Extract the [X, Y] coordinate from the center of the cell holding the provided text.  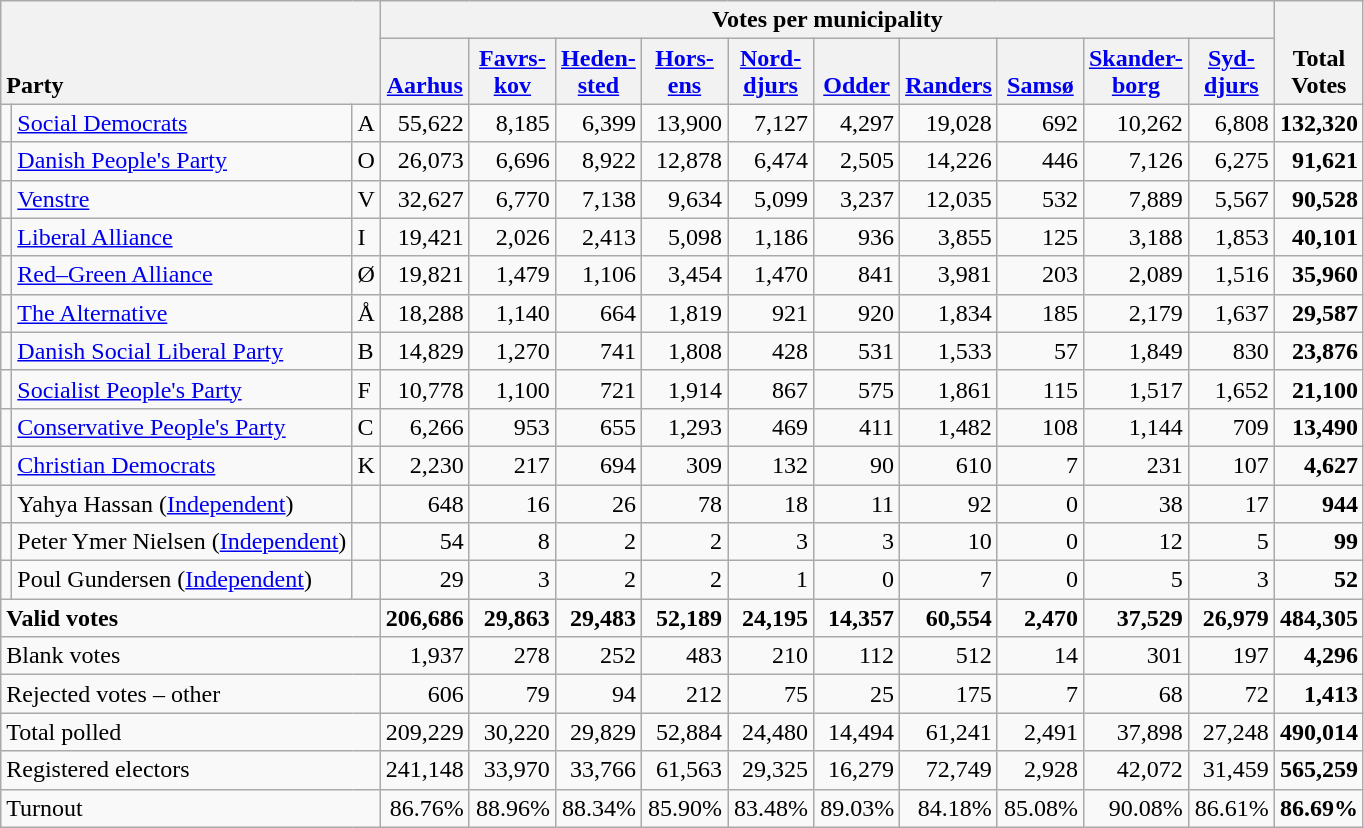
920 [857, 313]
52,884 [684, 732]
19,821 [424, 275]
O [366, 161]
85.08% [1040, 808]
Party [191, 52]
484,305 [1318, 618]
17 [1231, 503]
532 [1040, 199]
241,148 [424, 770]
Randers [949, 72]
29 [424, 580]
30,220 [512, 732]
79 [512, 694]
Odder [857, 72]
115 [1040, 389]
14,829 [424, 351]
Rejected votes – other [191, 694]
2,413 [598, 237]
83.48% [771, 808]
The Alternative [182, 313]
54 [424, 542]
741 [598, 351]
37,898 [1136, 732]
24,195 [771, 618]
14,226 [949, 161]
14,494 [857, 732]
89.03% [857, 808]
Danish People's Party [182, 161]
648 [424, 503]
94 [598, 694]
38 [1136, 503]
90,528 [1318, 199]
4,627 [1318, 465]
25 [857, 694]
11 [857, 503]
6,808 [1231, 123]
1,479 [512, 275]
841 [857, 275]
12,878 [684, 161]
1,937 [424, 656]
Total Votes [1318, 52]
Registered electors [191, 770]
10,262 [1136, 123]
Total polled [191, 732]
92 [949, 503]
40,101 [1318, 237]
Conservative People's Party [182, 427]
27,248 [1231, 732]
13,490 [1318, 427]
1,861 [949, 389]
830 [1231, 351]
610 [949, 465]
309 [684, 465]
278 [512, 656]
F [366, 389]
61,563 [684, 770]
19,421 [424, 237]
I [366, 237]
29,829 [598, 732]
936 [857, 237]
33,970 [512, 770]
23,876 [1318, 351]
29,325 [771, 770]
483 [684, 656]
Social Democrats [182, 123]
Venstre [182, 199]
1,849 [1136, 351]
75 [771, 694]
Christian Democrats [182, 465]
655 [598, 427]
Hors- ens [684, 72]
57 [1040, 351]
1,144 [1136, 427]
209,229 [424, 732]
469 [771, 427]
26,979 [1231, 618]
Aarhus [424, 72]
1,517 [1136, 389]
3,981 [949, 275]
Votes per municipality [827, 20]
C [366, 427]
692 [1040, 123]
32,627 [424, 199]
1,853 [1231, 237]
3,855 [949, 237]
6,770 [512, 199]
90.08% [1136, 808]
10,778 [424, 389]
1,470 [771, 275]
7,138 [598, 199]
411 [857, 427]
6,266 [424, 427]
61,241 [949, 732]
90 [857, 465]
125 [1040, 237]
14 [1040, 656]
6,696 [512, 161]
107 [1231, 465]
1,808 [684, 351]
Socialist People's Party [182, 389]
252 [598, 656]
A [366, 123]
Yahya Hassan (Independent) [182, 503]
132,320 [1318, 123]
1,914 [684, 389]
86.61% [1231, 808]
3,237 [857, 199]
944 [1318, 503]
575 [857, 389]
1,819 [684, 313]
132 [771, 465]
42,072 [1136, 770]
88.96% [512, 808]
1,186 [771, 237]
13,900 [684, 123]
185 [1040, 313]
112 [857, 656]
197 [1231, 656]
2,505 [857, 161]
921 [771, 313]
Samsø [1040, 72]
31,459 [1231, 770]
26 [598, 503]
72,749 [949, 770]
8 [512, 542]
1,270 [512, 351]
1,140 [512, 313]
2,230 [424, 465]
Red–Green Alliance [182, 275]
35,960 [1318, 275]
Poul Gundersen (Independent) [182, 580]
301 [1136, 656]
Favrs- kov [512, 72]
8,922 [598, 161]
3,454 [684, 275]
7,126 [1136, 161]
Heden- sted [598, 72]
446 [1040, 161]
721 [598, 389]
12 [1136, 542]
37,529 [1136, 618]
490,014 [1318, 732]
231 [1136, 465]
2,179 [1136, 313]
4,297 [857, 123]
6,474 [771, 161]
1,482 [949, 427]
175 [949, 694]
206,686 [424, 618]
2,026 [512, 237]
Peter Ymer Nielsen (Independent) [182, 542]
29,587 [1318, 313]
55,622 [424, 123]
5,567 [1231, 199]
9,634 [684, 199]
1,413 [1318, 694]
Danish Social Liberal Party [182, 351]
1,100 [512, 389]
14,357 [857, 618]
606 [424, 694]
84.18% [949, 808]
217 [512, 465]
1,834 [949, 313]
16 [512, 503]
86.69% [1318, 808]
29,483 [598, 618]
Valid votes [191, 618]
91,621 [1318, 161]
709 [1231, 427]
V [366, 199]
12,035 [949, 199]
Å [366, 313]
19,028 [949, 123]
86.76% [424, 808]
7,889 [1136, 199]
1,293 [684, 427]
2,928 [1040, 770]
1,516 [1231, 275]
K [366, 465]
29,863 [512, 618]
4,296 [1318, 656]
1,106 [598, 275]
10 [949, 542]
Liberal Alliance [182, 237]
18 [771, 503]
68 [1136, 694]
21,100 [1318, 389]
212 [684, 694]
7,127 [771, 123]
33,766 [598, 770]
Ø [366, 275]
72 [1231, 694]
210 [771, 656]
2,089 [1136, 275]
88.34% [598, 808]
Skander- borg [1136, 72]
203 [1040, 275]
Nord- djurs [771, 72]
5,099 [771, 199]
6,399 [598, 123]
24,480 [771, 732]
1,637 [1231, 313]
5,098 [684, 237]
3,188 [1136, 237]
953 [512, 427]
2,470 [1040, 618]
512 [949, 656]
52,189 [684, 618]
78 [684, 503]
1,652 [1231, 389]
8,185 [512, 123]
867 [771, 389]
565,259 [1318, 770]
16,279 [857, 770]
531 [857, 351]
18,288 [424, 313]
6,275 [1231, 161]
60,554 [949, 618]
52 [1318, 580]
694 [598, 465]
108 [1040, 427]
1,533 [949, 351]
428 [771, 351]
26,073 [424, 161]
2,491 [1040, 732]
85.90% [684, 808]
664 [598, 313]
1 [771, 580]
Turnout [191, 808]
Blank votes [191, 656]
Syd- djurs [1231, 72]
99 [1318, 542]
B [366, 351]
